Provide the [X, Y] coordinate of the cell's center where the given text is located.  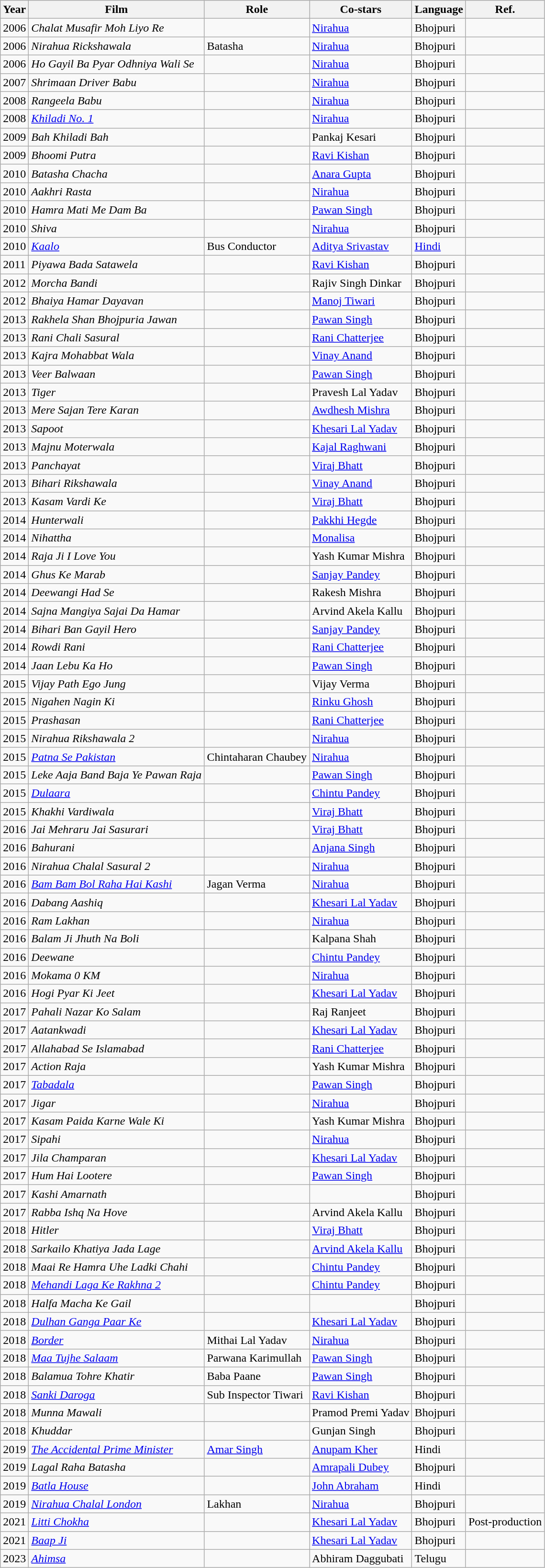
Rinku Ghosh [361, 702]
Hamra Mati Me Dam Ba [117, 210]
Rakesh Mishra [361, 593]
Deewangi Had Se [117, 593]
Batasha Chacha [117, 173]
Rabba Ishq Na Hove [117, 1212]
Pakkhi Hegde [361, 519]
Hunterwali [117, 519]
Amrapali Dubey [361, 1467]
Patna Se Pakistan [117, 756]
Jaan Lebu Ka Ho [117, 666]
Halfa Macha Ke Gail [117, 1303]
Hum Hai Lootere [117, 1176]
Dabang Aashiq [117, 902]
Kashi Amarnath [117, 1194]
Ghus Ke Marab [117, 575]
Bhaiya Hamar Dayavan [117, 301]
Telugu [439, 1558]
Jila Champaran [117, 1158]
Nirahua Rickshawala [117, 46]
Sapoot [117, 429]
Film [117, 10]
Nigahen Nagin Ki [117, 702]
Dulhan Ganga Paar Ke [117, 1321]
Role [257, 10]
Mere Sajan Tere Karan [117, 410]
Shrimaan Driver Babu [117, 82]
Awdhesh Mishra [361, 410]
Hogi Pyar Ki Jeet [117, 993]
Mithai Lal Yadav [257, 1340]
Pahali Nazar Ko Salam [117, 1012]
Parwana Karimullah [257, 1358]
Lagal Raha Batasha [117, 1467]
Bahurani [117, 848]
Rakhela Shan Bhojpuria Jawan [117, 319]
Ram Lakhan [117, 921]
Vijay Verma [361, 684]
2011 [14, 265]
Nirahua Chalal Sasural 2 [117, 866]
Batasha [257, 46]
Aditya Srivastav [361, 247]
Vijay Path Ego Jung [117, 684]
Balamua Tohre Khatir [117, 1376]
Morcha Bandi [117, 283]
Nirahua Chalal London [117, 1504]
Rani Chali Sasural [117, 338]
Action Raja [117, 1066]
Maai Re Hamra Uhe Ladki Chahi [117, 1267]
Bihari Rikshawala [117, 483]
Anupam Kher [361, 1449]
Bhoomi Putra [117, 155]
Amar Singh [257, 1449]
Gunjan Singh [361, 1431]
Bah Khiladi Bah [117, 137]
Rajiv Singh Dinkar [361, 283]
Deewane [117, 957]
Sarkailo Khatiya Jada Lage [117, 1249]
Khuddar [117, 1431]
Kaalo [117, 247]
Anara Gupta [361, 173]
Chintaharan Chaubey [257, 756]
Munna Mawali [117, 1413]
2023 [14, 1558]
Ahimsa [117, 1558]
Raja Ji I Love You [117, 556]
Veer Balwaan [117, 374]
Raj Ranjeet [361, 1012]
Aakhri Rasta [117, 192]
Baap Ji [117, 1540]
Piyawa Bada Satawela [117, 265]
Rangeela Babu [117, 101]
Sanki Daroga [117, 1395]
Allahabad Se Islamabad [117, 1048]
Kalpana Shah [361, 939]
Mehandi Laga Ke Rakhna 2 [117, 1285]
Dulaara [117, 793]
Anjana Singh [361, 848]
John Abraham [361, 1486]
Chalat Musafir Moh Liyo Re [117, 28]
Hitler [117, 1230]
Majnu Moterwala [117, 447]
Bam Bam Bol Raha Hai Kashi [117, 884]
Ho Gayil Ba Pyar Odhniya Wali Se [117, 64]
Ref. [505, 10]
Litti Chokha [117, 1522]
Jagan Verma [257, 884]
Jigar [117, 1103]
2007 [14, 82]
Kajra Mohabbat Wala [117, 356]
Leke Aaja Band Baja Ye Pawan Raja [117, 775]
Batla House [117, 1486]
Balam Ji Jhuth Na Boli [117, 939]
Sipahi [117, 1139]
Co-stars [361, 10]
Khakhi Vardiwala [117, 812]
Prashasan [117, 720]
Pankaj Kesari [361, 137]
Kasam Paida Karne Wale Ki [117, 1121]
Language [439, 10]
Sub Inspector Tiwari [257, 1395]
Mokama 0 KM [117, 975]
Abhiram Daggubati [361, 1558]
Aatankwadi [117, 1030]
Nihattha [117, 538]
Baba Paane [257, 1376]
Pravesh Lal Yadav [361, 392]
The Accidental Prime Minister [117, 1449]
Tiger [117, 392]
Nirahua Rikshawala 2 [117, 738]
Monalisa [361, 538]
Panchayat [117, 465]
Rowdi Rani [117, 647]
Maa Tujhe Salaam [117, 1358]
Border [117, 1340]
Kajal Raghwani [361, 447]
Sajna Mangiya Sajai Da Hamar [117, 611]
Shiva [117, 228]
Lakhan [257, 1504]
Post-production [505, 1522]
Khiladi No. 1 [117, 119]
Bus Conductor [257, 247]
Manoj Tiwari [361, 301]
Tabadala [117, 1084]
Pramod Premi Yadav [361, 1413]
Bihari Ban Gayil Hero [117, 629]
Jai Mehraru Jai Sasurari [117, 830]
Kasam Vardi Ke [117, 501]
Year [14, 10]
